Provide the (X, Y) coordinate of the cell's center where the given text is located.  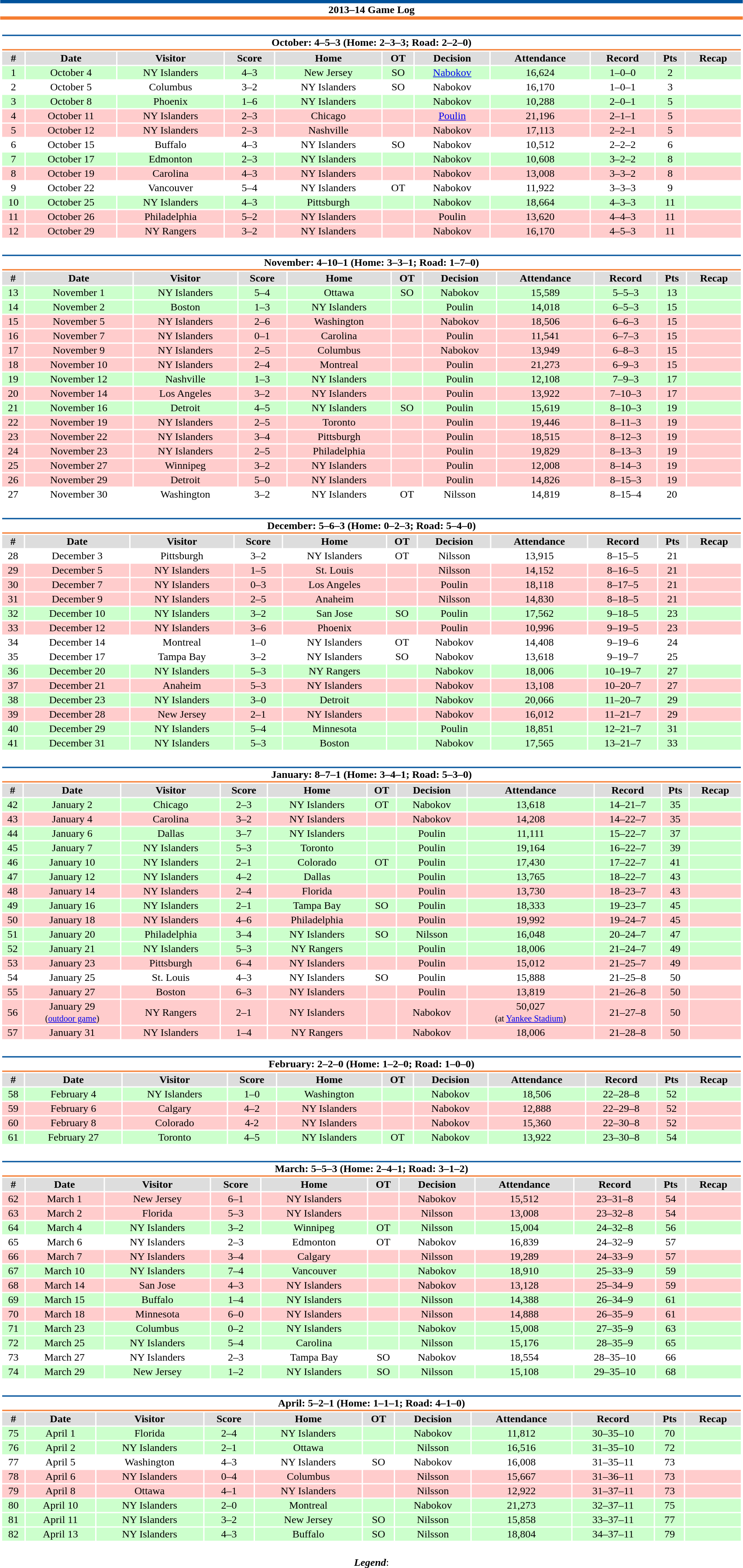
8–17–5 (623, 585)
December 28 (77, 715)
8–14–3 (626, 466)
15,512 (524, 1199)
10–20–7 (623, 686)
March 14 (65, 1286)
December 20 (77, 671)
9–19–7 (623, 657)
16,012 (539, 715)
9–18–5 (623, 613)
6–5–3 (626, 307)
November 1 (79, 293)
January 6 (72, 833)
January 10 (72, 862)
15,858 (521, 1520)
62 (13, 1199)
5–5–3 (626, 293)
February: 2–2–0 (Home: 1–2–0; Road: 1–0–0) (371, 1064)
14,888 (524, 1314)
11,111 (530, 833)
28 (13, 556)
40 (13, 729)
January 16 (72, 906)
4–3–3 (623, 202)
April 5 (60, 1462)
13,819 (530, 992)
28–35–9 (615, 1343)
January 12 (72, 877)
January 20 (72, 935)
April 1 (60, 1433)
6–1 (236, 1199)
12,008 (545, 466)
2013–14 Game Log (371, 10)
November 12 (79, 379)
18,910 (524, 1271)
27–35–9 (615, 1328)
October 22 (71, 188)
January 4 (72, 819)
22–29–8 (621, 1108)
1–5 (258, 571)
3–3–3 (623, 188)
8–16–5 (623, 571)
9–19–5 (623, 628)
14,819 (545, 495)
March 1 (65, 1199)
76 (13, 1448)
20–24–7 (628, 935)
October: 4–5–3 (Home: 2–3–3; Road: 2–2–0) (371, 43)
34 (13, 642)
18,118 (539, 585)
15,008 (524, 1328)
December 23 (77, 700)
60 (13, 1123)
March 4 (65, 1228)
March 10 (65, 1271)
10–19–7 (623, 671)
October 17 (71, 159)
64 (13, 1228)
10,512 (540, 144)
42 (12, 805)
15–22–7 (628, 833)
15,667 (521, 1477)
8–18–5 (623, 599)
16,839 (524, 1242)
November 14 (79, 393)
82 (13, 1534)
November 23 (79, 451)
14,152 (539, 571)
4-2 (252, 1123)
31–37–11 (613, 1491)
March 6 (65, 1242)
0–4 (229, 1477)
April 2 (60, 1448)
10,608 (540, 159)
14,830 (539, 599)
March 23 (65, 1328)
14,208 (530, 819)
21,196 (540, 116)
11,922 (540, 188)
18,664 (540, 202)
4–1 (229, 1491)
14,826 (545, 480)
12–21–7 (623, 729)
31–35–11 (613, 1462)
November 2 (79, 307)
November 19 (79, 422)
51 (12, 935)
March: 5–5–3 (Home: 2–4–1; Road: 3–1–2) (371, 1169)
18 (13, 364)
October 12 (71, 131)
December 31 (77, 743)
November 7 (79, 336)
2–2–1 (623, 131)
October 4 (71, 73)
15,012 (530, 963)
December 7 (77, 585)
71 (13, 1328)
February 27 (73, 1137)
December 9 (77, 599)
14–21–7 (628, 805)
11–21–7 (623, 715)
December: 5–6–3 (Home: 0–2–3; Road: 5–4–0) (371, 526)
23–31–8 (615, 1199)
21–25–7 (628, 963)
19,289 (524, 1257)
12,922 (521, 1491)
8–11–3 (626, 422)
3–6 (258, 628)
6–7–3 (626, 336)
21–24–7 (628, 949)
17,113 (540, 131)
16,008 (521, 1462)
April 6 (60, 1477)
October 11 (71, 116)
December 21 (77, 686)
2–0–1 (623, 102)
1–0–1 (623, 87)
38 (13, 700)
67 (13, 1271)
10,288 (540, 102)
4–4–3 (623, 217)
16,516 (521, 1448)
January 7 (72, 848)
17,430 (530, 862)
3–0 (258, 700)
15,619 (545, 408)
6–0 (236, 1314)
November 5 (79, 322)
14,388 (524, 1300)
November 22 (79, 437)
March 27 (65, 1357)
34–37–11 (613, 1534)
December 12 (77, 628)
18,804 (521, 1534)
3–2–2 (623, 159)
8–13–3 (626, 451)
29–35–10 (615, 1372)
13,108 (539, 686)
11,812 (521, 1433)
4–6 (244, 920)
December 17 (77, 657)
22–28–8 (621, 1094)
2–2–2 (623, 144)
19,829 (545, 451)
3–7 (244, 833)
11,541 (545, 336)
8–15–4 (626, 495)
December 5 (77, 571)
16,048 (530, 935)
58 (13, 1094)
January 2 (72, 805)
14,018 (545, 307)
November 30 (79, 495)
50,027(at Yankee Stadium) (530, 1012)
6–9–3 (626, 364)
March 29 (65, 1372)
30–35–10 (613, 1433)
78 (13, 1477)
10,996 (539, 628)
2–1–1 (623, 116)
19,446 (545, 422)
6–3 (244, 992)
69 (13, 1300)
1 (13, 73)
14–22–7 (628, 819)
13,128 (524, 1286)
74 (13, 1372)
March 15 (65, 1300)
January 25 (72, 977)
January 31 (72, 1032)
November: 4–10–1 (Home: 3–3–1; Road: 1–7–0) (371, 263)
15,176 (524, 1343)
20,066 (539, 700)
4–5–3 (623, 231)
February 8 (73, 1123)
80 (13, 1506)
10 (13, 202)
13,949 (545, 351)
8–12–3 (626, 437)
December 14 (77, 642)
24–33–9 (615, 1257)
October 19 (71, 173)
21–25–8 (628, 977)
17–22–7 (628, 862)
16 (13, 336)
28–35–10 (615, 1357)
8–10–3 (626, 408)
January 27 (72, 992)
January: 8–7–1 (Home: 3–4–1; Road: 5–3–0) (371, 774)
1–6 (249, 102)
15,360 (537, 1123)
4 (13, 116)
15,589 (545, 293)
0–2 (236, 1328)
19–24–7 (628, 920)
October 29 (71, 231)
November 16 (79, 408)
7–9–3 (626, 379)
14 (13, 307)
12,108 (545, 379)
January 23 (72, 963)
22 (13, 422)
December 3 (77, 556)
26 (13, 480)
November 27 (79, 466)
19,992 (530, 920)
18,515 (545, 437)
November 29 (79, 480)
9–19–6 (623, 642)
26–34–9 (615, 1300)
February 6 (73, 1108)
25–33–9 (615, 1271)
January 18 (72, 920)
October 26 (71, 217)
19,164 (530, 848)
7–10–3 (626, 393)
7 (13, 159)
23–30–8 (621, 1137)
March 18 (65, 1314)
October 8 (71, 102)
1–2 (236, 1372)
46 (12, 862)
0–3 (258, 585)
19–23–7 (628, 906)
February 4 (73, 1094)
17,565 (539, 743)
21–27–8 (628, 1012)
6–6–3 (626, 322)
23–32–8 (615, 1213)
11–20–7 (623, 700)
18,333 (530, 906)
5–0 (262, 480)
13,915 (539, 556)
18–23–7 (628, 891)
6–8–3 (626, 351)
April 13 (60, 1534)
24–32–8 (615, 1228)
26–35–9 (615, 1314)
0–1 (262, 336)
30 (13, 585)
16–22–7 (628, 848)
December 10 (77, 613)
14,408 (539, 642)
16,624 (540, 73)
31–35–10 (613, 1448)
November 10 (79, 364)
13,730 (530, 891)
January 29(outdoor game) (72, 1012)
April: 5–2–1 (Home: 1–1–1; Road: 4–1–0) (371, 1403)
33–37–11 (613, 1520)
6–4 (244, 963)
17,562 (539, 613)
8–15–5 (623, 556)
March 25 (65, 1343)
April 10 (60, 1506)
36 (13, 671)
15,108 (524, 1372)
81 (13, 1520)
15,004 (524, 1228)
21–28–8 (628, 1032)
22–30–8 (621, 1123)
November 9 (79, 351)
25–34–9 (615, 1286)
53 (12, 963)
18,851 (539, 729)
1–0–0 (623, 73)
12 (13, 231)
15,888 (530, 977)
32–37–11 (613, 1506)
December 29 (77, 729)
31–36–11 (613, 1477)
5–2 (249, 217)
18,554 (524, 1357)
48 (12, 891)
32 (13, 613)
April 8 (60, 1491)
44 (12, 833)
12,888 (537, 1108)
18–22–7 (628, 877)
13–21–7 (623, 743)
13,765 (530, 877)
7–4 (236, 1271)
October 5 (71, 87)
January 14 (72, 891)
2–6 (262, 322)
April 11 (60, 1520)
October 15 (71, 144)
24–32–9 (615, 1242)
8–15–3 (626, 480)
2–0 (229, 1506)
13,620 (540, 217)
21–26–8 (628, 992)
55 (12, 992)
October 25 (71, 202)
January 21 (72, 949)
March 7 (65, 1257)
March 2 (65, 1213)
3–3–2 (623, 173)
